Return the (x, y) coordinate for the center point of the cell that contains the specified text.  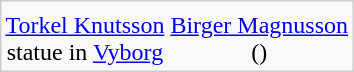
Birger Magnusson() (260, 38)
Torkel Knutssonstatue in Vyborg (85, 38)
